For the text-containing cell, return its midpoint in [X, Y] coordinate format. 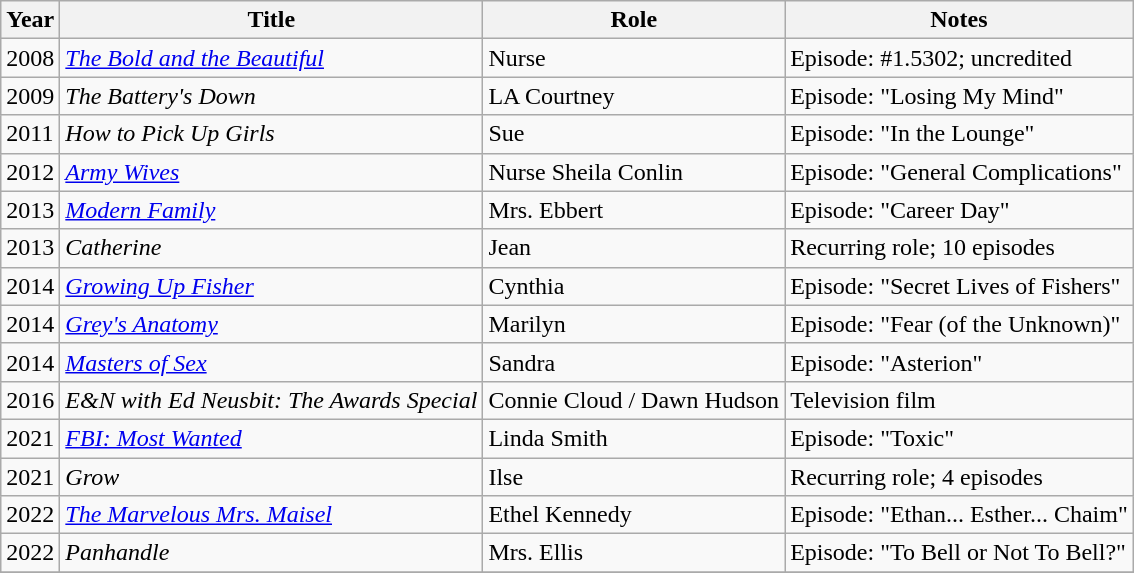
Jean [634, 248]
2011 [30, 134]
Army Wives [272, 172]
FBI: Most Wanted [272, 438]
Panhandle [272, 553]
Growing Up Fisher [272, 286]
The Bold and the Beautiful [272, 58]
Recurring role; 4 episodes [960, 477]
Sue [634, 134]
How to Pick Up Girls [272, 134]
Marilyn [634, 324]
Title [272, 20]
Linda Smith [634, 438]
Nurse Sheila Conlin [634, 172]
Episode: "General Complications" [960, 172]
2008 [30, 58]
Sandra [634, 362]
Mrs. Ebbert [634, 210]
The Battery's Down [272, 96]
Modern Family [272, 210]
Episode: "Losing My Mind" [960, 96]
Catherine [272, 248]
Year [30, 20]
Episode: "Asterion" [960, 362]
Cynthia [634, 286]
2016 [30, 400]
2012 [30, 172]
Episode: #1.5302; uncredited [960, 58]
Ethel Kennedy [634, 515]
Television film [960, 400]
Episode: "Secret Lives of Fishers" [960, 286]
The Marvelous Mrs. Maisel [272, 515]
Episode: "Fear (of the Unknown)" [960, 324]
Episode: "Ethan... Esther... Chaim" [960, 515]
Ilse [634, 477]
Grey's Anatomy [272, 324]
Grow [272, 477]
LA Courtney [634, 96]
Episode: "Toxic" [960, 438]
Mrs. Ellis [634, 553]
E&N with Ed Neusbit: The Awards Special [272, 400]
Notes [960, 20]
Role [634, 20]
Nurse [634, 58]
Episode: "To Bell or Not To Bell?" [960, 553]
Episode: "In the Lounge" [960, 134]
Masters of Sex [272, 362]
Episode: "Career Day" [960, 210]
Connie Cloud / Dawn Hudson [634, 400]
2009 [30, 96]
Recurring role; 10 episodes [960, 248]
